Scan for the cell matching the given text and deliver its [x, y] coordinate at center. 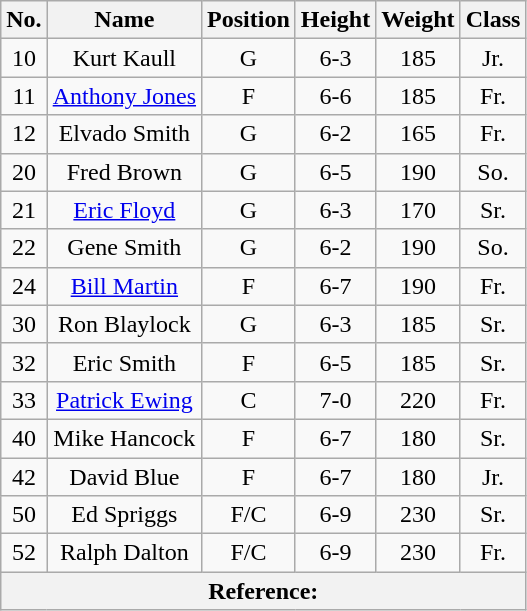
10 [24, 58]
Bill Martin [124, 286]
Mike Hancock [124, 438]
Elvado Smith [124, 134]
40 [24, 438]
Name [124, 20]
Position [249, 20]
11 [24, 96]
165 [418, 134]
21 [24, 210]
C [249, 400]
Ed Spriggs [124, 515]
Fred Brown [124, 172]
Reference: [264, 591]
20 [24, 172]
Kurt Kaull [124, 58]
Patrick Ewing [124, 400]
30 [24, 324]
Anthony Jones [124, 96]
No. [24, 20]
52 [24, 553]
Class [493, 20]
22 [24, 248]
12 [24, 134]
Ralph Dalton [124, 553]
7-0 [335, 400]
220 [418, 400]
Eric Smith [124, 362]
33 [24, 400]
50 [24, 515]
42 [24, 477]
Height [335, 20]
32 [24, 362]
6-6 [335, 96]
David Blue [124, 477]
Weight [418, 20]
24 [24, 286]
170 [418, 210]
Eric Floyd [124, 210]
Ron Blaylock [124, 324]
Gene Smith [124, 248]
